Output the (X, Y) coordinate of the center of the cell containing the given text.  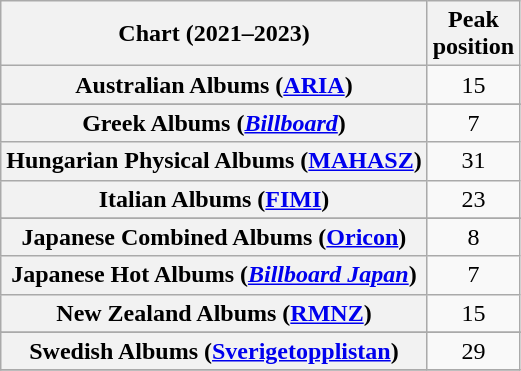
New Zealand Albums (RMNZ) (214, 313)
Australian Albums (ARIA) (214, 85)
Japanese Hot Albums (Billboard Japan) (214, 275)
23 (473, 199)
8 (473, 237)
Japanese Combined Albums (Oricon) (214, 237)
Chart (2021–2023) (214, 34)
31 (473, 161)
Hungarian Physical Albums (MAHASZ) (214, 161)
29 (473, 351)
Swedish Albums (Sverigetopplistan) (214, 351)
Italian Albums (FIMI) (214, 199)
Greek Albums (Billboard) (214, 123)
Peakposition (473, 34)
